Determine the [x, y] coordinate at the center of the cell enclosing the given text.  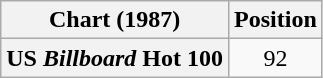
US Billboard Hot 100 [115, 58]
Position [276, 20]
Chart (1987) [115, 20]
92 [276, 58]
